Search for the cell housing the specified text and yield its [x, y] center coordinate. 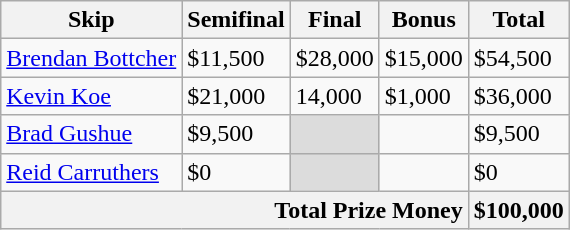
$15,000 [424, 58]
Brendan Bottcher [92, 58]
$28,000 [334, 58]
$11,500 [236, 58]
$36,000 [518, 96]
14,000 [334, 96]
Skip [92, 20]
$21,000 [236, 96]
Bonus [424, 20]
Total [518, 20]
$100,000 [518, 210]
Total Prize Money [235, 210]
Semifinal [236, 20]
Reid Carruthers [92, 172]
Brad Gushue [92, 134]
$1,000 [424, 96]
$54,500 [518, 58]
Final [334, 20]
Kevin Koe [92, 96]
